Return the [X, Y] coordinate for the center point of the cell that contains the specified text.  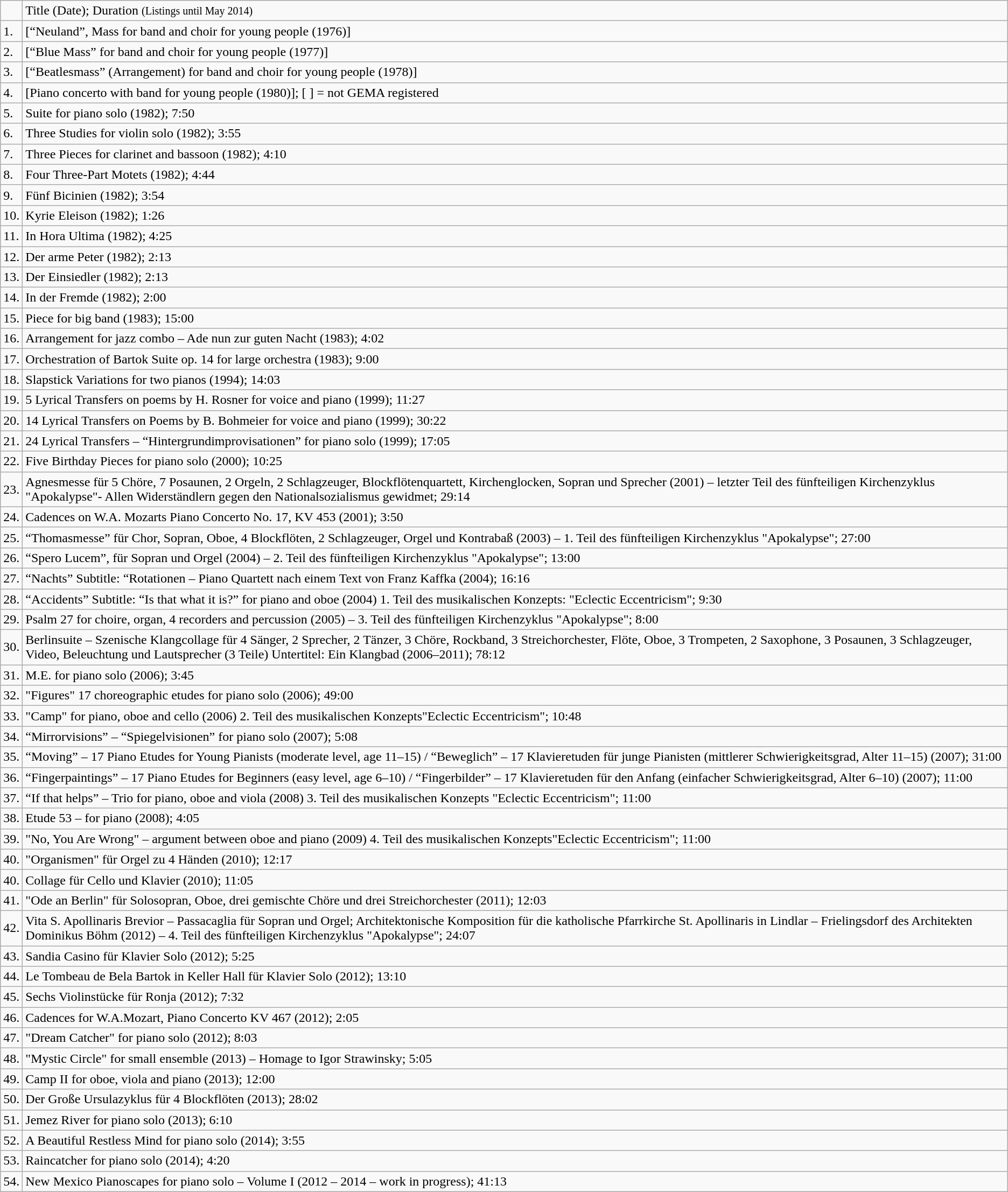
37. [12, 798]
[“Neuland”, Mass for band and choir for young people (1976)] [515, 31]
10. [12, 215]
50. [12, 1099]
36. [12, 777]
51. [12, 1120]
Kyrie Eleison (1982); 1:26 [515, 215]
“If that helps” – Trio for piano, oboe and viola (2008) 3. Teil des musikalischen Konzepts "Eclectic Eccentricism"; 11:00 [515, 798]
Arrangement for jazz combo – Ade nun zur guten Nacht (1983); 4:02 [515, 339]
39. [12, 839]
9. [12, 195]
33. [12, 716]
34. [12, 737]
Sandia Casino für Klavier Solo (2012); 5:25 [515, 956]
29. [12, 620]
28. [12, 599]
New Mexico Pianoscapes for piano solo – Volume I (2012 – 2014 – work in progress); 41:13 [515, 1181]
14. [12, 298]
48. [12, 1058]
Fünf Bicinien (1982); 3:54 [515, 195]
31. [12, 675]
Four Three-Part Motets (1982); 4:44 [515, 174]
“Mirrorvisions” – “Spiegelvisionen” for piano solo (2007); 5:08 [515, 737]
Collage für Cello und Klavier (2010); 11:05 [515, 880]
Le Tombeau de Bela Bartok in Keller Hall für Klavier Solo (2012); 13:10 [515, 977]
“Nachts” Subtitle: “Rotationen – Piano Quartett nach einem Text von Franz Kaffka (2004); 16:16 [515, 578]
5 Lyrical Transfers on poems by H. Rosner for voice and piano (1999); 11:27 [515, 400]
"Figures" 17 choreographic etudes for piano solo (2006); 49:00 [515, 696]
Cadences for W.A.Mozart, Piano Concerto KV 467 (2012); 2:05 [515, 1018]
8. [12, 174]
25. [12, 537]
43. [12, 956]
"Camp" for piano, oboe and cello (2006) 2. Teil des musikalischen Konzepts"Eclectic Eccentricism"; 10:48 [515, 716]
Slapstick Variations for two pianos (1994); 14:03 [515, 380]
“Accidents” Subtitle: “Is that what it is?” for piano and oboe (2004) 1. Teil des musikalischen Konzepts: "Eclectic Eccentricism"; 9:30 [515, 599]
38. [12, 818]
Three Studies for violin solo (1982); 3:55 [515, 134]
Three Pieces for clarinet and bassoon (1982); 4:10 [515, 154]
12. [12, 257]
"Ode an Berlin" für Solosopran, Oboe, drei gemischte Chöre und drei Streichorchester (2011); 12:03 [515, 900]
1. [12, 31]
52. [12, 1140]
"Dream Catcher" for piano solo (2012); 8:03 [515, 1038]
30. [12, 647]
18. [12, 380]
21. [12, 441]
"No, You Are Wrong" – argument between oboe and piano (2009) 4. Teil des musikalischen Konzepts"Eclectic Eccentricism"; 11:00 [515, 839]
In Hora Ultima (1982); 4:25 [515, 236]
27. [12, 578]
Sechs Violinstücke für Ronja (2012); 7:32 [515, 997]
45. [12, 997]
4. [12, 93]
“Spero Lucem”, für Sopran und Orgel (2004) – 2. Teil des fünfteiligen Kirchenzyklus "Apokalypse"; 13:00 [515, 558]
In der Fremde (1982); 2:00 [515, 298]
Der Einsiedler (1982); 2:13 [515, 277]
46. [12, 1018]
Camp II for oboe, viola and piano (2013); 12:00 [515, 1079]
Psalm 27 for choire, organ, 4 recorders and percussion (2005) – 3. Teil des fünfteiligen Kirchenzyklus "Apokalypse"; 8:00 [515, 620]
7. [12, 154]
6. [12, 134]
3. [12, 72]
49. [12, 1079]
Piece for big band (1983); 15:00 [515, 318]
Cadences on W.A. Mozarts Piano Concerto No. 17, KV 453 (2001); 3:50 [515, 517]
32. [12, 696]
47. [12, 1038]
54. [12, 1181]
Der Große Ursulazyklus für 4 Blockflöten (2013); 28:02 [515, 1099]
[Piano concerto with band for young people (1980)]; [ ] = not GEMA registered [515, 93]
"Organismen" für Orgel zu 4 Händen (2010); 12:17 [515, 859]
Der arme Peter (1982); 2:13 [515, 257]
16. [12, 339]
M.E. for piano solo (2006); 3:45 [515, 675]
14 Lyrical Transfers on Poems by B. Bohmeier for voice and piano (1999); 30:22 [515, 420]
A Beautiful Restless Mind for piano solo (2014); 3:55 [515, 1140]
24 Lyrical Transfers – “Hintergrundimprovisationen” for piano solo (1999); 17:05 [515, 441]
13. [12, 277]
Suite for piano solo (1982); 7:50 [515, 113]
15. [12, 318]
19. [12, 400]
42. [12, 928]
11. [12, 236]
17. [12, 359]
26. [12, 558]
5. [12, 113]
Title (Date); Duration (Listings until May 2014) [515, 11]
44. [12, 977]
22. [12, 461]
Orchestration of Bartok Suite op. 14 for large orchestra (1983); 9:00 [515, 359]
20. [12, 420]
[“Beatlesmass” (Arrangement) for band and choir for young people (1978)] [515, 72]
[“Blue Mass” for band and choir for young people (1977)] [515, 52]
Raincatcher for piano solo (2014); 4:20 [515, 1161]
Five Birthday Pieces for piano solo (2000); 10:25 [515, 461]
2. [12, 52]
35. [12, 757]
Etude 53 – for piano (2008); 4:05 [515, 818]
41. [12, 900]
23. [12, 489]
24. [12, 517]
"Mystic Circle" for small ensemble (2013) – Homage to Igor Strawinsky; 5:05 [515, 1058]
53. [12, 1161]
Jemez River for piano solo (2013); 6:10 [515, 1120]
